From the cell containing the given text, extract its center point as (x, y) coordinate. 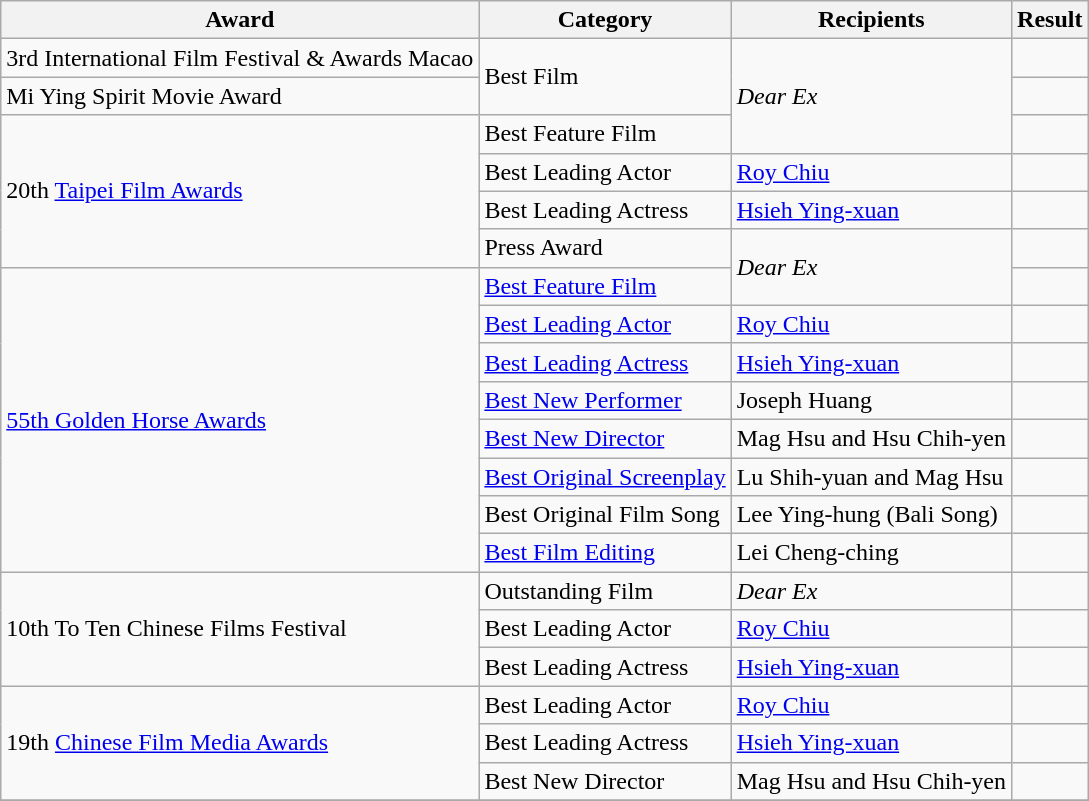
3rd International Film Festival & Awards Macao (240, 58)
55th Golden Horse Awards (240, 419)
20th Taipei Film Awards (240, 191)
Outstanding Film (605, 591)
19th Chinese Film Media Awards (240, 743)
Press Award (605, 248)
Best Film Editing (605, 553)
Recipients (871, 20)
Lee Ying-hung (Bali Song) (871, 515)
Mi Ying Spirit Movie Award (240, 96)
10th To Ten Chinese Films Festival (240, 629)
Category (605, 20)
Best Original Film Song (605, 515)
Joseph Huang (871, 400)
Best Film (605, 77)
Award (240, 20)
Lu Shih-yuan and Mag Hsu (871, 477)
Best Original Screenplay (605, 477)
Best New Performer (605, 400)
Lei Cheng-ching (871, 553)
Result (1050, 20)
